From the cell containing the given text, extract its center point as [x, y] coordinate. 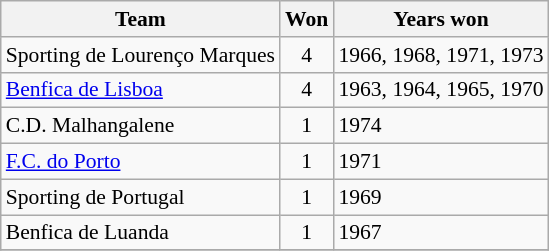
C.D. Malhangalene [140, 126]
Benfica de Luanda [140, 233]
1966, 1968, 1971, 1973 [440, 55]
1971 [440, 162]
Team [140, 19]
1967 [440, 233]
Years won [440, 19]
1969 [440, 197]
Sporting de Portugal [140, 197]
Sporting de Lourenço Marques [140, 55]
Won [306, 19]
F.C. do Porto [140, 162]
1974 [440, 126]
Benfica de Lisboa [140, 90]
1963, 1964, 1965, 1970 [440, 90]
